Extract the (X, Y) coordinate from the center of the cell holding the provided text.  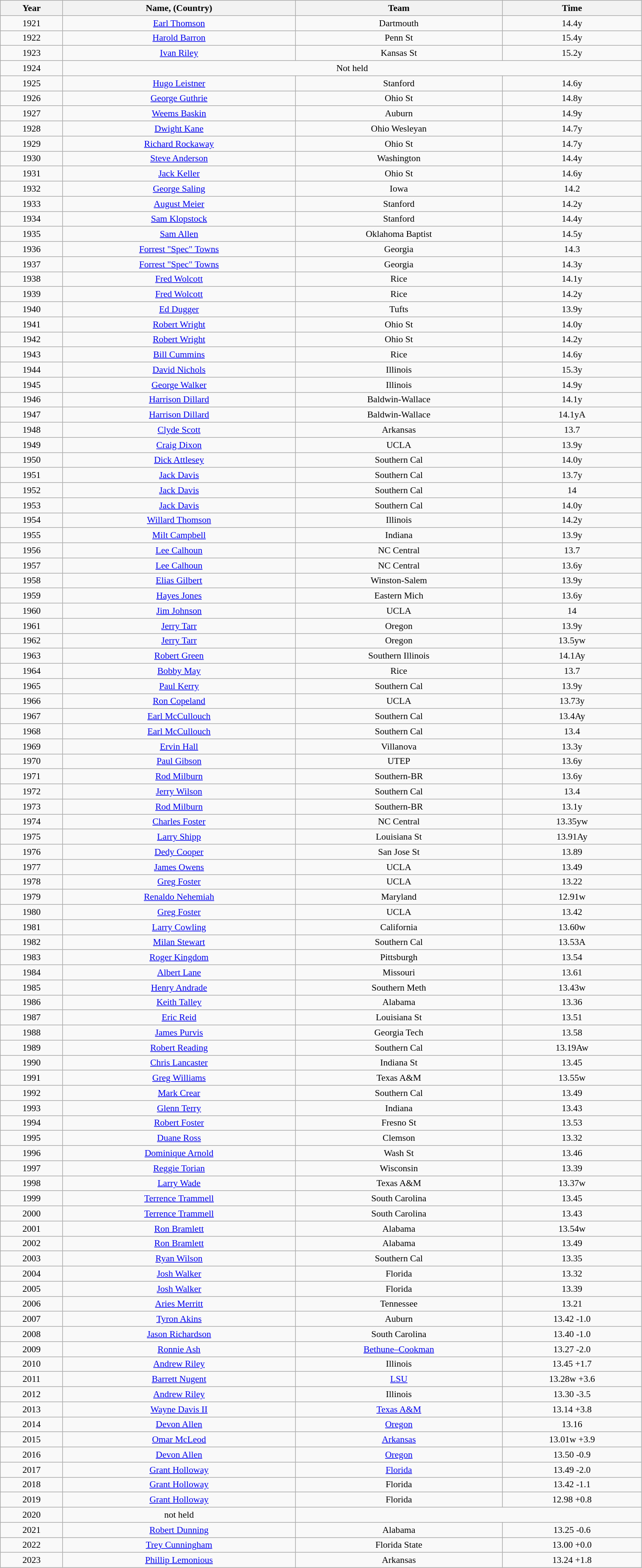
1934 (31, 219)
2003 (31, 1259)
2019 (31, 1500)
1975 (31, 837)
13.42 (572, 912)
Dick Attlesey (179, 460)
13.22 (572, 882)
2022 (31, 1545)
LSU (399, 1379)
2004 (31, 1274)
13.89 (572, 852)
14.3 (572, 249)
1947 (31, 415)
1972 (31, 792)
1929 (31, 144)
1989 (31, 1048)
1980 (31, 912)
1939 (31, 294)
1986 (31, 1002)
13.53A (572, 942)
1993 (31, 1108)
Ohio Wesleyan (399, 129)
13.4Ay (572, 717)
Larry Wade (179, 1184)
Kansas St (399, 53)
15.2y (572, 53)
2009 (31, 1349)
1949 (31, 445)
1981 (31, 927)
1998 (31, 1184)
1995 (31, 1138)
Ed Dugger (179, 310)
2016 (31, 1455)
Penn St (399, 38)
Florida State (399, 1545)
Robert Reading (179, 1048)
1941 (31, 324)
14.3y (572, 264)
Team (399, 8)
Jack Keller (179, 174)
13.36 (572, 1002)
1999 (31, 1199)
1933 (31, 204)
Henry Andrade (179, 988)
Not held (352, 69)
California (399, 927)
14.2 (572, 189)
1959 (31, 596)
1935 (31, 234)
Jason Richardson (179, 1334)
Earl Thomson (179, 23)
13.16 (572, 1425)
Ivan Riley (179, 53)
Milan Stewart (179, 942)
Steve Anderson (179, 159)
2002 (31, 1244)
1997 (31, 1168)
13.19Aw (572, 1048)
1983 (31, 958)
1921 (31, 23)
13.27 -2.0 (572, 1349)
12.91w (572, 897)
2017 (31, 1470)
2020 (31, 1515)
Tyron Akins (179, 1319)
1943 (31, 355)
Wash St (399, 1153)
Tennessee (399, 1304)
13.40 -1.0 (572, 1334)
1965 (31, 686)
Clemson (399, 1138)
1953 (31, 505)
13.50 -0.9 (572, 1455)
1922 (31, 38)
Eric Reid (179, 1018)
13.43w (572, 988)
15.3y (572, 370)
1926 (31, 99)
2013 (31, 1409)
Elias Gilbert (179, 581)
13.42 -1.0 (572, 1319)
2010 (31, 1364)
Harold Barron (179, 38)
1964 (31, 671)
Tufts (399, 310)
Paul Gibson (179, 761)
1925 (31, 83)
13.35 (572, 1259)
1954 (31, 520)
1936 (31, 249)
Larry Shipp (179, 837)
Mark Crear (179, 1093)
1982 (31, 942)
13.7y (572, 475)
13.60w (572, 927)
1945 (31, 385)
Willard Thomson (179, 520)
13.1y (572, 807)
13.61 (572, 972)
Weems Baskin (179, 114)
15.4y (572, 38)
1978 (31, 882)
Phillip Lemonious (179, 1560)
Clyde Scott (179, 430)
Washington (399, 159)
Winston-Salem (399, 581)
1991 (31, 1078)
Albert Lane (179, 972)
Ryan Wilson (179, 1259)
1994 (31, 1123)
Larry Cowling (179, 927)
1966 (31, 701)
13.35yw (572, 822)
Southern Illinois (399, 656)
1931 (31, 174)
1985 (31, 988)
1946 (31, 400)
1942 (31, 340)
2018 (31, 1485)
1967 (31, 717)
Bethune–Cookman (399, 1349)
Ron Copeland (179, 701)
1956 (31, 551)
Keith Talley (179, 1002)
13.51 (572, 1018)
13.49 -2.0 (572, 1470)
Maryland (399, 897)
13.28w +3.6 (572, 1379)
1968 (31, 731)
Paul Kerry (179, 686)
2000 (31, 1214)
Robert Foster (179, 1123)
1952 (31, 490)
Sam Klopstock (179, 219)
Milt Campbell (179, 535)
1928 (31, 129)
13.14 +3.8 (572, 1409)
1973 (31, 807)
1990 (31, 1063)
1976 (31, 852)
Villanova (399, 747)
Sam Allen (179, 234)
Bill Cummins (179, 355)
Dwight Kane (179, 129)
1940 (31, 310)
2006 (31, 1304)
Duane Ross (179, 1138)
Iowa (399, 189)
Trey Cunningham (179, 1545)
not held (179, 1515)
13.24 +1.8 (572, 1560)
1963 (31, 656)
1970 (31, 761)
James Owens (179, 867)
George Saling (179, 189)
1924 (31, 69)
Wisconsin (399, 1168)
1950 (31, 460)
Chris Lancaster (179, 1063)
13.55w (572, 1078)
Renaldo Nehemiah (179, 897)
1974 (31, 822)
Jerry Wilson (179, 792)
Oklahoma Baptist (399, 234)
13.25 -0.6 (572, 1530)
Indiana St (399, 1063)
13.54 (572, 958)
Eastern Mich (399, 596)
1979 (31, 897)
Ervin Hall (179, 747)
1948 (31, 430)
Wayne Davis II (179, 1409)
2021 (31, 1530)
2008 (31, 1334)
Dartmouth (399, 23)
2001 (31, 1229)
Dedy Cooper (179, 852)
James Purvis (179, 1033)
1927 (31, 114)
13.91Ay (572, 837)
13.73y (572, 701)
2007 (31, 1319)
12.98 +0.8 (572, 1500)
14.8y (572, 99)
1938 (31, 279)
Charles Foster (179, 822)
Year (31, 8)
1996 (31, 1153)
13.42 -1.1 (572, 1485)
Omar McLeod (179, 1440)
1937 (31, 264)
13.5yw (572, 641)
13.30 -3.5 (572, 1395)
1957 (31, 566)
14.1yA (572, 415)
Name, (Country) (179, 8)
14.1Ay (572, 656)
13.3y (572, 747)
Georgia Tech (399, 1033)
George Guthrie (179, 99)
Pittsburgh (399, 958)
13.46 (572, 1153)
13.53 (572, 1123)
1988 (31, 1033)
1977 (31, 867)
Time (572, 8)
Reggie Torian (179, 1168)
Glenn Terry (179, 1108)
Barrett Nugent (179, 1379)
13.37w (572, 1184)
1971 (31, 777)
Hayes Jones (179, 596)
George Walker (179, 385)
August Meier (179, 204)
1992 (31, 1093)
13.54w (572, 1229)
Southern Meth (399, 988)
1932 (31, 189)
1961 (31, 626)
1955 (31, 535)
1958 (31, 581)
1962 (31, 641)
Missouri (399, 972)
2005 (31, 1289)
Roger Kingdom (179, 958)
Bobby May (179, 671)
UTEP (399, 761)
14.5y (572, 234)
Greg Williams (179, 1078)
Ronnie Ash (179, 1349)
Hugo Leistner (179, 83)
1930 (31, 159)
13.21 (572, 1304)
13.00 +0.0 (572, 1545)
Robert Dunning (179, 1530)
1987 (31, 1018)
1923 (31, 53)
2011 (31, 1379)
1951 (31, 475)
Jim Johnson (179, 611)
David Nichols (179, 370)
Aries Merritt (179, 1304)
Craig Dixon (179, 445)
2012 (31, 1395)
2015 (31, 1440)
Fresno St (399, 1123)
Richard Rockaway (179, 144)
1944 (31, 370)
Dominique Arnold (179, 1153)
13.58 (572, 1033)
13.01w +3.9 (572, 1440)
San Jose St (399, 852)
2023 (31, 1560)
2014 (31, 1425)
1984 (31, 972)
Robert Green (179, 656)
1960 (31, 611)
13.45 +1.7 (572, 1364)
1969 (31, 747)
